Return the [X, Y] coordinate for the center point of the cell that contains the specified text.  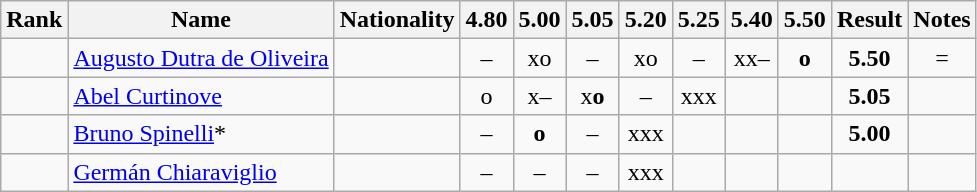
x– [540, 96]
5.20 [646, 20]
Abel Curtinove [201, 96]
xx– [752, 58]
Rank [34, 20]
Bruno Spinelli* [201, 134]
Germán Chiaraviglio [201, 172]
5.40 [752, 20]
= [942, 58]
4.80 [486, 20]
Nationality [397, 20]
Augusto Dutra de Oliveira [201, 58]
Result [869, 20]
5.25 [698, 20]
Name [201, 20]
Notes [942, 20]
